Return [X, Y] of the center of cell containing provided text 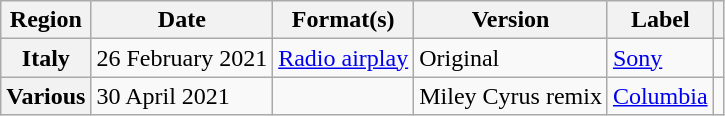
Miley Cyrus remix [511, 96]
Format(s) [344, 20]
Original [511, 58]
26 February 2021 [182, 58]
30 April 2021 [182, 96]
Radio airplay [344, 58]
Date [182, 20]
Italy [46, 58]
Sony [660, 58]
Columbia [660, 96]
Various [46, 96]
Version [511, 20]
Region [46, 20]
Label [660, 20]
